Provide the (X, Y) coordinate of the cell's center where the given text is located.  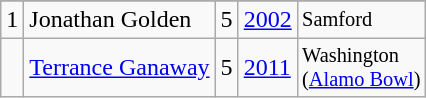
1 (12, 20)
Washington (Alamo Bowl) (361, 68)
2011 (268, 68)
Jonathan Golden (120, 20)
Samford (361, 20)
2002 (268, 20)
Terrance Ganaway (120, 68)
